Locate the cell with the specified text and output its [X, Y] center coordinate. 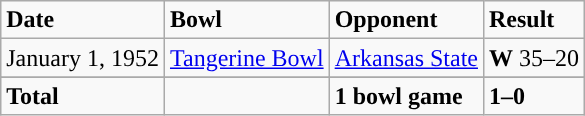
Result [534, 20]
1–0 [534, 96]
1 bowl game [406, 96]
Date [83, 20]
Bowl [246, 20]
January 1, 1952 [83, 58]
W 35–20 [534, 58]
Tangerine Bowl [246, 58]
Opponent [406, 20]
Arkansas State [406, 58]
Total [83, 96]
